Detect which cell encompasses the target text, then output its [x, y] center coordinate. 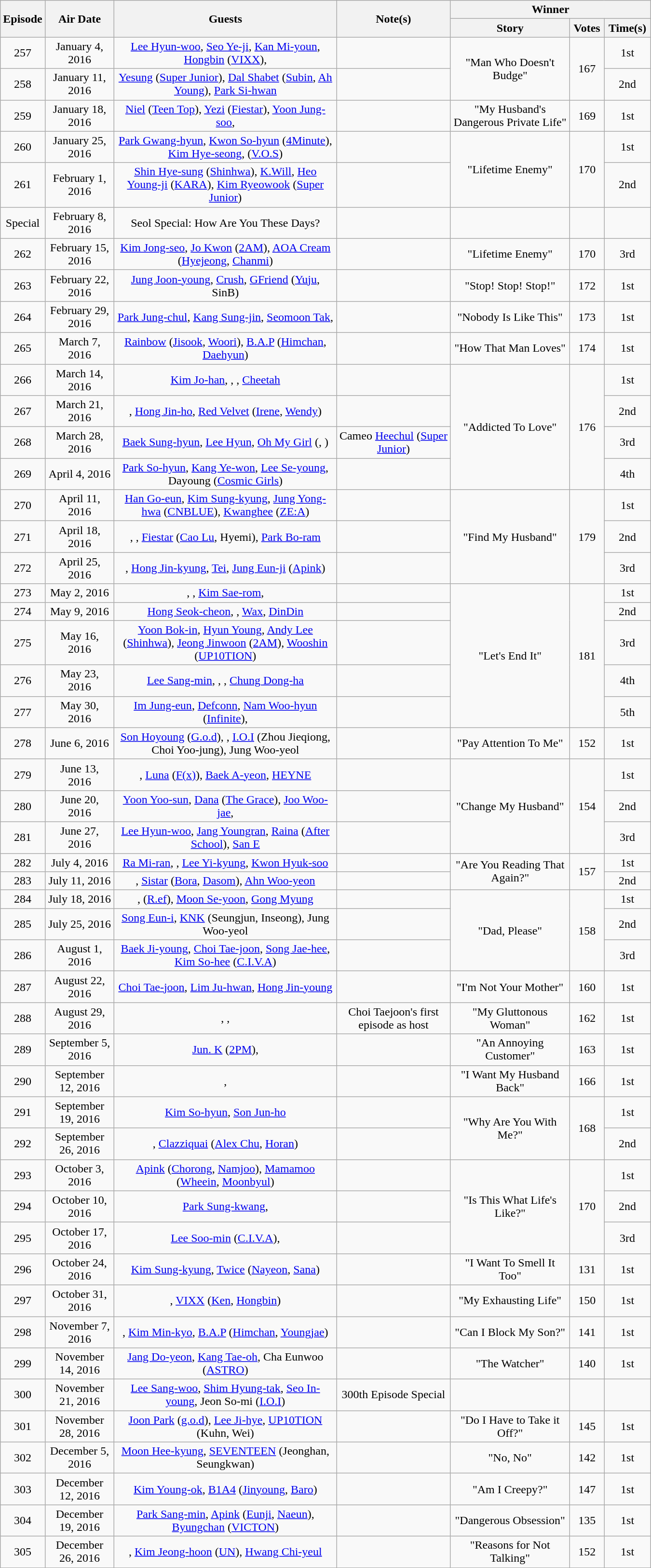
May 23, 2016 [80, 680]
June 27, 2016 [80, 838]
"My Husband's Dangerous Private Life" [510, 116]
February 15, 2016 [80, 254]
257 [23, 53]
Jang Do-yeon, Kang Tae-oh, Cha Eunwoo (ASTRO) [226, 1363]
266 [23, 379]
301 [23, 1426]
154 [586, 806]
260 [23, 147]
September 12, 2016 [80, 1081]
Joon Park (g.o.d), Lee Ji-hye, UP10TION (Kuhn, Wei) [226, 1426]
Cameo Heechul (Super Junior) [393, 443]
April 18, 2016 [80, 536]
280 [23, 806]
Apink (Chorong, Namjoo), Mamamoo (Wheein, Moonbyul) [226, 1175]
274 [23, 611]
Guests [226, 19]
166 [586, 1081]
October 10, 2016 [80, 1206]
Choi Taejoon's first episode as host [393, 1018]
304 [23, 1521]
167 [586, 69]
286 [23, 955]
271 [23, 536]
"An Annoying Customer" [510, 1050]
273 [23, 593]
July 4, 2016 [80, 862]
Niel (Teen Top), Yezi (Fiestar), Yoon Jung-soo, [226, 116]
140 [586, 1363]
March 7, 2016 [80, 348]
285 [23, 924]
290 [23, 1081]
"My Gluttonous Woman" [510, 1018]
, Hong Jin-kyung, Tei, Jung Eun-ji (Apink) [226, 568]
Song Eun-i, KNK (Seungjun, Inseong), Jung Woo-yeol [226, 924]
269 [23, 474]
Yoon Bok-in, Hyun Young, Andy Lee (Shinhwa), Jeong Jinwoon (2AM), Wooshin (UP10TION) [226, 643]
, Kim Jeong-hoon (UN), Hwang Chi-yeul [226, 1552]
October 31, 2016 [80, 1301]
181 [586, 656]
Time(s) [627, 28]
December 12, 2016 [80, 1489]
July 18, 2016 [80, 899]
297 [23, 1301]
July 11, 2016 [80, 881]
282 [23, 862]
April 4, 2016 [80, 474]
279 [23, 775]
June 6, 2016 [80, 743]
147 [586, 1489]
Kim Sung-kyung, Twice (Nayeon, Sana) [226, 1269]
Ra Mi-ran, , Lee Yi-kyung, Kwon Hyuk-soo [226, 862]
"Dad, Please" [510, 931]
"Am I Creepy?" [510, 1489]
"How That Man Loves" [510, 348]
262 [23, 254]
May 16, 2016 [80, 643]
131 [586, 1269]
June 13, 2016 [80, 775]
February 8, 2016 [80, 223]
February 22, 2016 [80, 286]
169 [586, 116]
"Is This What Life's Like?" [510, 1206]
Kim Jo-han, , , Cheetah [226, 379]
January 18, 2016 [80, 116]
160 [586, 987]
Im Jung-eun, Defconn, Nam Woo-hyun (Infinite), [226, 712]
Kim So-hyun, Son Jun-ho [226, 1113]
292 [23, 1143]
"Let's End It" [510, 656]
"Reasons for Not Talking" [510, 1552]
August 1, 2016 [80, 955]
Lee Soo-min (C.I.V.A), [226, 1238]
Park Sang-min, Apink (Eunji, Naeun), Byungchan (VICTON) [226, 1521]
Note(s) [393, 19]
Story [510, 28]
Han Go-eun, Kim Sung-kyung, Jung Yong-hwa (CNBLUE), Kwanghee (ZE:A) [226, 506]
258 [23, 84]
March 14, 2016 [80, 379]
"Dangerous Obsession" [510, 1521]
162 [586, 1018]
, (R.ef), Moon Se-yoon, Gong Myung [226, 899]
278 [23, 743]
, [226, 1081]
275 [23, 643]
294 [23, 1206]
April 11, 2016 [80, 506]
5th [627, 712]
163 [586, 1050]
"Find My Husband" [510, 536]
Son Hoyoung (G.o.d), , I.O.I (Zhou Jieqiong, Choi Yoo-jung), Jung Woo-yeol [226, 743]
"I Want To Smell It Too" [510, 1269]
Hong Seok-cheon, , Wax, DinDin [226, 611]
October 3, 2016 [80, 1175]
Park So-hyun, Kang Ye-won, Lee Se-young, Dayoung (Cosmic Girls) [226, 474]
168 [586, 1128]
"Why Are You With Me?" [510, 1128]
305 [23, 1552]
291 [23, 1113]
"Change My Husband" [510, 806]
268 [23, 443]
264 [23, 316]
June 20, 2016 [80, 806]
May 9, 2016 [80, 611]
Park Gwang-hyun, Kwon So-hyun (4Minute), Kim Hye-seong, (V.O.S) [226, 147]
265 [23, 348]
"Do I Have to Take it Off?" [510, 1426]
293 [23, 1175]
Kim Young-ok, B1A4 (Jinyoung, Baro) [226, 1489]
Choi Tae-joon, Lim Ju-hwan, Hong Jin-young [226, 987]
November 14, 2016 [80, 1363]
300 [23, 1395]
, Luna (F(x)), Baek A-yeon, HEYNE [226, 775]
May 2, 2016 [80, 593]
November 28, 2016 [80, 1426]
Rainbow (Jisook, Woori), B.A.P (Himchan, Daehyun) [226, 348]
December 19, 2016 [80, 1521]
, , Fiestar (Cao Lu, Hyemi), Park Bo-ram [226, 536]
270 [23, 506]
300th Episode Special [393, 1395]
176 [586, 426]
Lee Sang-woo, Shim Hyung-tak, Seo In-young, Jeon So-mi (I.O.I) [226, 1395]
February 29, 2016 [80, 316]
Air Date [80, 19]
, , [226, 1018]
141 [586, 1332]
Yesung (Super Junior), Dal Shabet (Subin, Ah Young), Park Si-hwan [226, 84]
January 25, 2016 [80, 147]
299 [23, 1363]
Jun. K (2PM), [226, 1050]
Seol Special: How Are You These Days? [226, 223]
"No, No" [510, 1458]
289 [23, 1050]
"I Want My Husband Back" [510, 1081]
January 4, 2016 [80, 53]
"Nobody Is Like This" [510, 316]
Park Jung-chul, Kang Sung-jin, Seomoon Tak, [226, 316]
145 [586, 1426]
"I'm Not Your Mother" [510, 987]
"Addicted To Love" [510, 426]
Shin Hye-sung (Shinhwa), K.Will, Heo Young-ji (KARA), Kim Ryeowook (Super Junior) [226, 185]
302 [23, 1458]
, Sistar (Bora, Dasom), Ahn Woo-yeon [226, 881]
267 [23, 411]
"The Watcher" [510, 1363]
January 11, 2016 [80, 84]
Votes [586, 28]
Moon Hee-kyung, SEVENTEEN (Jeonghan, Seungkwan) [226, 1458]
172 [586, 286]
296 [23, 1269]
Episode [23, 19]
April 25, 2016 [80, 568]
"Are You Reading That Again?" [510, 871]
303 [23, 1489]
Baek Sung-hyun, Lee Hyun, Oh My Girl (, ) [226, 443]
October 17, 2016 [80, 1238]
September 26, 2016 [80, 1143]
Lee Hyun-woo, Jang Youngran, Raina (After School), San E [226, 838]
179 [586, 536]
"My Exhausting Life" [510, 1301]
284 [23, 899]
174 [586, 348]
272 [23, 568]
150 [586, 1301]
February 1, 2016 [80, 185]
"Can I Block My Son?" [510, 1332]
263 [23, 286]
Yoon Yoo-sun, Dana (The Grace), Joo Woo-jae, [226, 806]
298 [23, 1332]
October 24, 2016 [80, 1269]
December 5, 2016 [80, 1458]
276 [23, 680]
Special [23, 223]
July 25, 2016 [80, 924]
August 22, 2016 [80, 987]
287 [23, 987]
August 29, 2016 [80, 1018]
Baek Ji-young, Choi Tae-joon, Song Jae-hee, Kim So-hee (C.I.V.A) [226, 955]
September 5, 2016 [80, 1050]
135 [586, 1521]
March 21, 2016 [80, 411]
Lee Hyun-woo, Seo Ye-ji, Kan Mi-youn, Hongbin (VIXX), [226, 53]
"Man Who Doesn't Budge" [510, 69]
"Pay Attention To Me" [510, 743]
December 26, 2016 [80, 1552]
, Hong Jin-ho, Red Velvet (Irene, Wendy) [226, 411]
142 [586, 1458]
Winner [551, 10]
288 [23, 1018]
Jung Joon-young, Crush, GFriend (Yuju, SinB) [226, 286]
261 [23, 185]
"Stop! Stop! Stop!" [510, 286]
September 19, 2016 [80, 1113]
281 [23, 838]
Kim Jong-seo, Jo Kwon (2AM), AOA Cream (Hyejeong, Chanmi) [226, 254]
, , Kim Sae-rom, [226, 593]
November 21, 2016 [80, 1395]
, VIXX (Ken, Hongbin) [226, 1301]
March 28, 2016 [80, 443]
Lee Sang-min, , , Chung Dong-ha [226, 680]
, Clazziquai (Alex Chu, Horan) [226, 1143]
277 [23, 712]
259 [23, 116]
May 30, 2016 [80, 712]
158 [586, 931]
157 [586, 871]
Park Sung-kwang, [226, 1206]
, Kim Min-kyo, B.A.P (Himchan, Youngjae) [226, 1332]
283 [23, 881]
295 [23, 1238]
November 7, 2016 [80, 1332]
173 [586, 316]
